Identify which cell holds the provided text, then report its [X, Y] central coordinate. 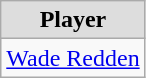
Wade Redden [73, 58]
Player [73, 20]
